Output the (X, Y) coordinate of the center of the cell containing the given text.  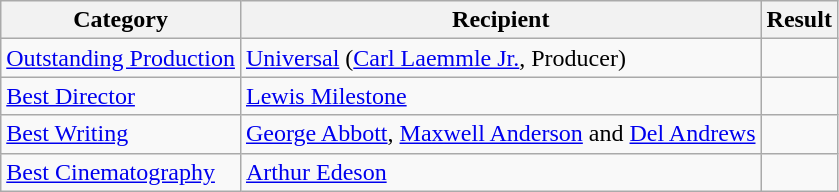
Outstanding Production (121, 58)
Best Cinematography (121, 172)
Best Director (121, 96)
Recipient (500, 20)
Universal (Carl Laemmle Jr., Producer) (500, 58)
Lewis Milestone (500, 96)
Result (799, 20)
Arthur Edeson (500, 172)
Best Writing (121, 134)
George Abbott, Maxwell Anderson and Del Andrews (500, 134)
Category (121, 20)
